Detect which cell encompasses the target text, then output its [x, y] center coordinate. 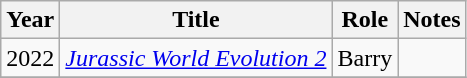
Jurassic World Evolution 2 [196, 58]
2022 [30, 58]
Title [196, 20]
Year [30, 20]
Barry [365, 58]
Notes [432, 20]
Role [365, 20]
